Search for the cell housing the specified text and yield its [x, y] center coordinate. 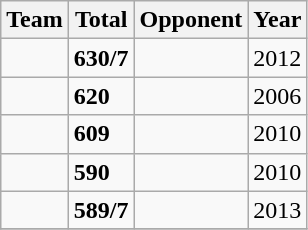
2006 [278, 96]
Year [278, 20]
Team [35, 20]
589/7 [101, 210]
590 [101, 172]
620 [101, 96]
2013 [278, 210]
2012 [278, 58]
609 [101, 134]
630/7 [101, 58]
Opponent [191, 20]
Total [101, 20]
